Detect which cell encompasses the target text, then output its (X, Y) center coordinate. 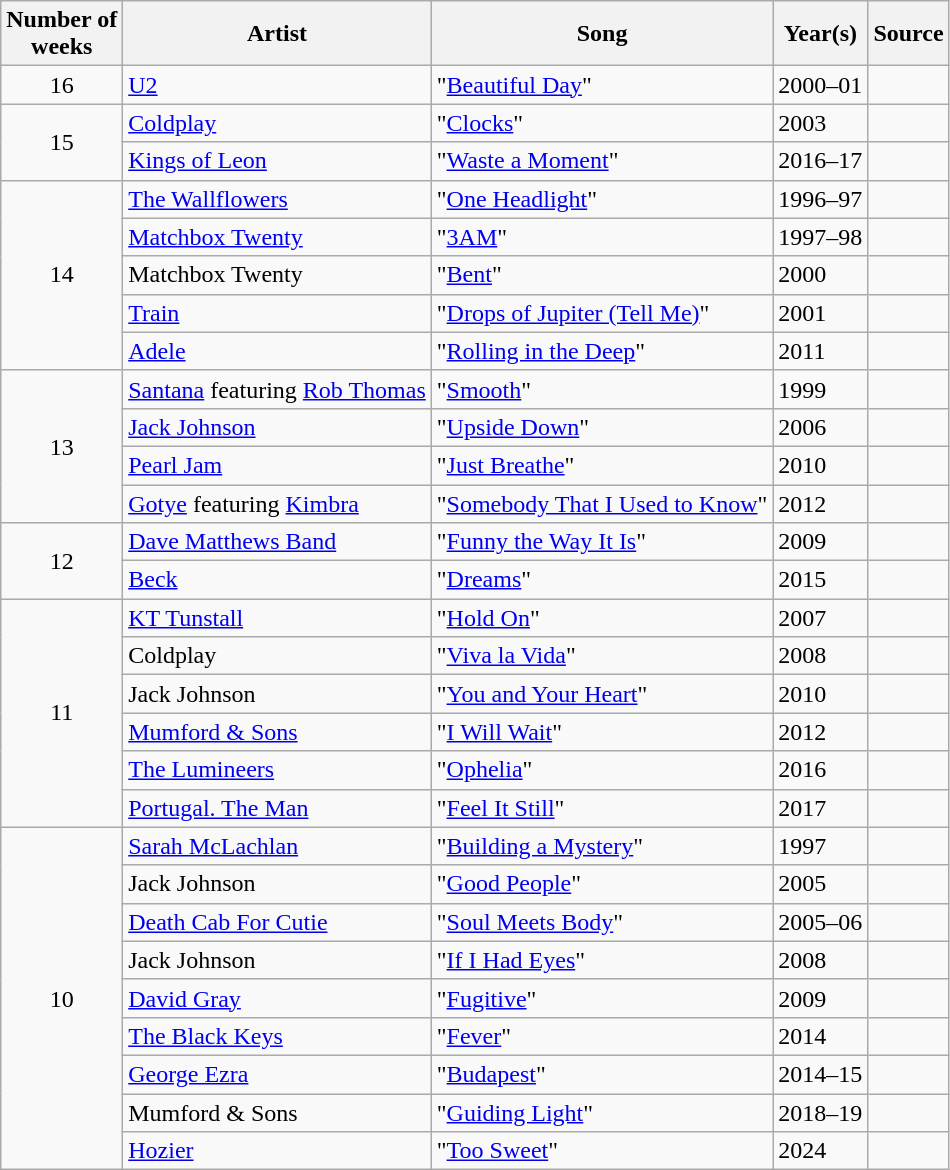
Year(s) (820, 34)
"Guiding Light" (602, 1113)
"Beautiful Day" (602, 85)
Gotye featuring Kimbra (278, 503)
Dave Matthews Band (278, 542)
15 (62, 142)
"Drops of Jupiter (Tell Me)" (602, 313)
Death Cab For Cutie (278, 922)
2001 (820, 313)
George Ezra (278, 1074)
"Fugitive" (602, 998)
The Black Keys (278, 1036)
"Viva la Vida" (602, 656)
2014–15 (820, 1074)
2017 (820, 808)
Beck (278, 580)
Santana featuring Rob Thomas (278, 389)
14 (62, 275)
"Bent" (602, 275)
"Soul Meets Body" (602, 922)
13 (62, 446)
"Funny the Way It Is" (602, 542)
"Hold On" (602, 618)
U2 (278, 85)
2000–01 (820, 85)
"Smooth" (602, 389)
Pearl Jam (278, 465)
1999 (820, 389)
2007 (820, 618)
"Upside Down" (602, 427)
12 (62, 561)
Source (908, 34)
2005–06 (820, 922)
"Rolling in the Deep" (602, 351)
"Too Sweet" (602, 1151)
"Building a Mystery" (602, 846)
"Somebody That I Used to Know" (602, 503)
"Feel It Still" (602, 808)
10 (62, 998)
"If I Had Eyes" (602, 960)
KT Tunstall (278, 618)
"Good People" (602, 884)
"Budapest" (602, 1074)
1997–98 (820, 237)
2014 (820, 1036)
16 (62, 85)
The Wallflowers (278, 199)
2024 (820, 1151)
2015 (820, 580)
2006 (820, 427)
Hozier (278, 1151)
"Waste a Moment" (602, 161)
"Fever" (602, 1036)
2000 (820, 275)
1997 (820, 846)
"Just Breathe" (602, 465)
1996–97 (820, 199)
"You and Your Heart" (602, 694)
2005 (820, 884)
"Ophelia" (602, 770)
Train (278, 313)
"One Headlight" (602, 199)
2003 (820, 123)
Sarah McLachlan (278, 846)
"Dreams" (602, 580)
"Clocks" (602, 123)
Kings of Leon (278, 161)
Song (602, 34)
Adele (278, 351)
Artist (278, 34)
2016 (820, 770)
2011 (820, 351)
The Lumineers (278, 770)
David Gray (278, 998)
"3AM" (602, 237)
"I Will Wait" (602, 732)
Number of weeks (62, 34)
11 (62, 713)
Portugal. The Man (278, 808)
2016–17 (820, 161)
2018–19 (820, 1113)
